Capture the cell that displays the provided text and extract its [x, y] central coordinate. 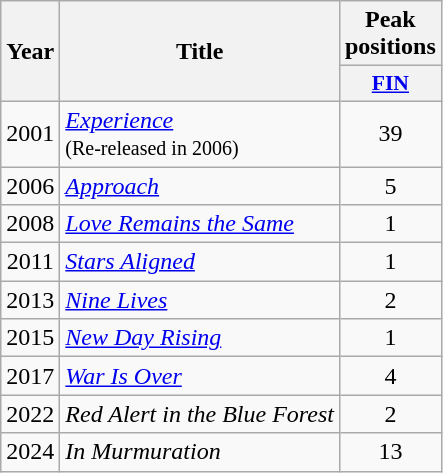
Title [200, 52]
Approach [200, 185]
Nine Lives [200, 300]
Stars Aligned [200, 262]
Peak positions [390, 34]
Love Remains the Same [200, 224]
2013 [30, 300]
2017 [30, 376]
2011 [30, 262]
In Murmuration [200, 452]
Experience (Re-released in 2006) [200, 134]
39 [390, 134]
5 [390, 185]
2024 [30, 452]
War Is Over [200, 376]
2015 [30, 338]
2008 [30, 224]
Year [30, 52]
New Day Rising [200, 338]
2006 [30, 185]
13 [390, 452]
4 [390, 376]
FIN [390, 84]
2022 [30, 414]
Red Alert in the Blue Forest [200, 414]
2001 [30, 134]
